Provide the (x, y) coordinate of the cell's center where the given text is located.  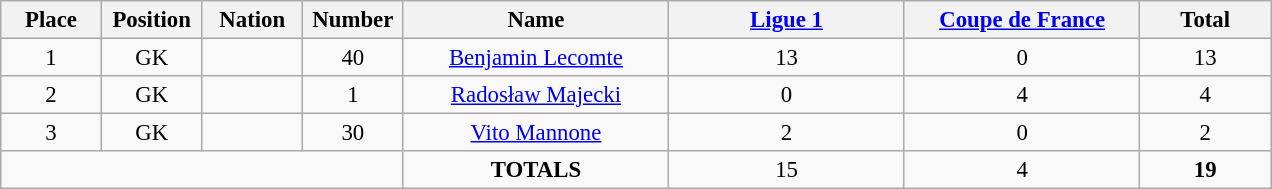
Name (536, 20)
Radosław Majecki (536, 95)
Ligue 1 (787, 20)
Benjamin Lecomte (536, 58)
Position (152, 20)
40 (354, 58)
Vito Mannone (536, 133)
15 (787, 170)
Nation (252, 20)
19 (1206, 170)
TOTALS (536, 170)
3 (52, 133)
Total (1206, 20)
Coupe de France (1022, 20)
Number (354, 20)
30 (354, 133)
Place (52, 20)
